Scan for the cell matching the given text and deliver its (X, Y) coordinate at center. 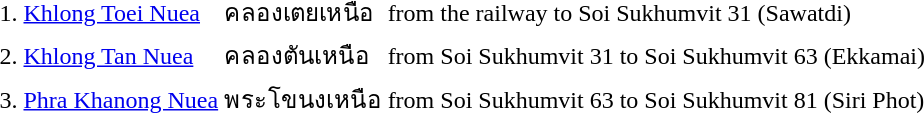
Khlong Tan Nuea (121, 56)
คลองตันเหนือ (303, 56)
